Output the [X, Y] coordinate of the center of the cell containing the given text.  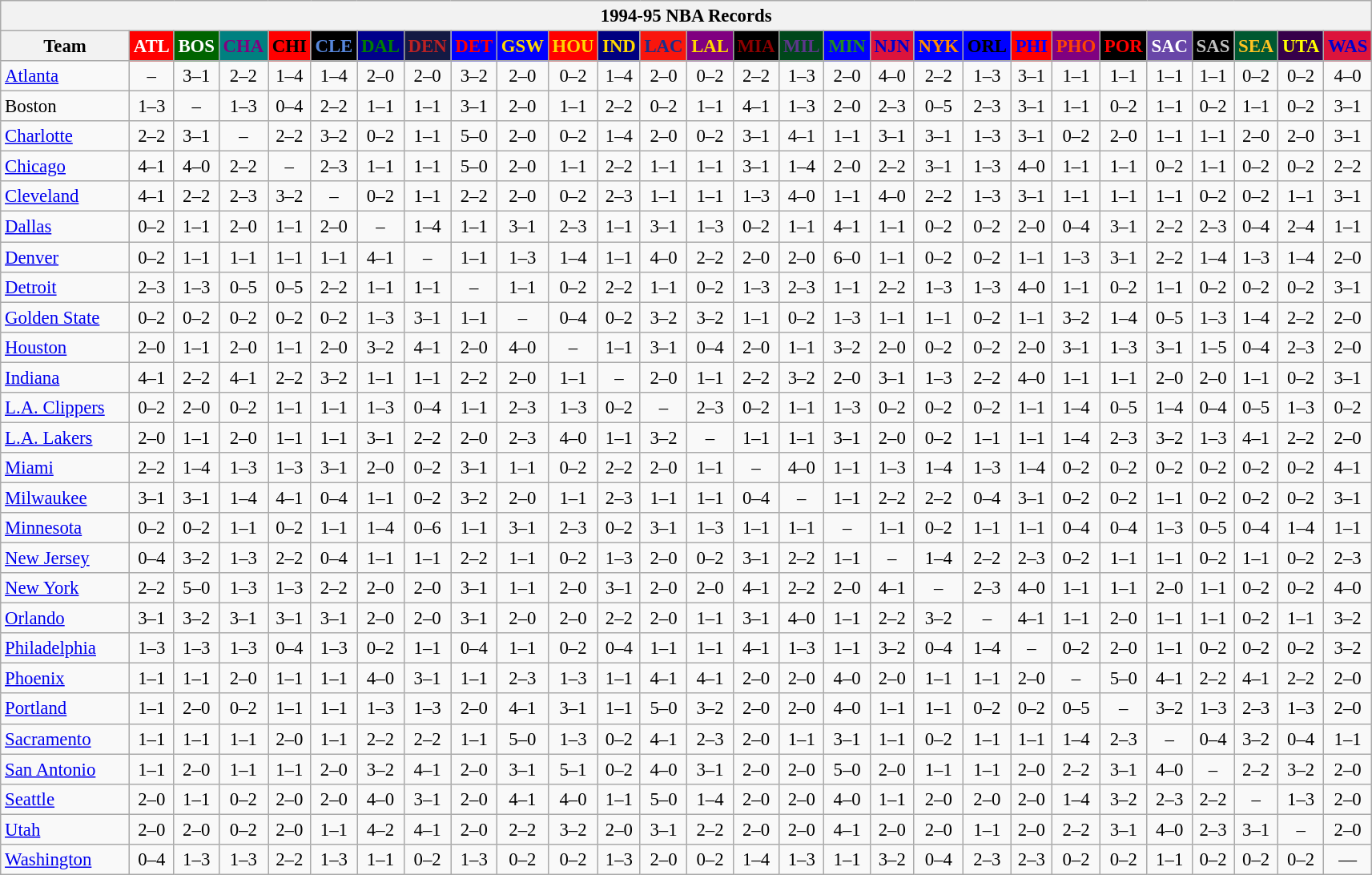
MIA [756, 46]
PHI [1032, 46]
L.A. Clippers [66, 408]
1–5 [1213, 347]
Washington [66, 860]
0–6 [428, 528]
New York [66, 588]
Houston [66, 347]
1994-95 NBA Records [686, 16]
Sacramento [66, 739]
Detroit [66, 287]
LAC [663, 46]
Milwaukee [66, 498]
Minnesota [66, 528]
Chicago [66, 167]
NYK [939, 46]
Miami [66, 468]
Golden State [66, 317]
Dallas [66, 227]
SEA [1256, 46]
PHO [1076, 46]
L.A. Lakers [66, 437]
DET [474, 46]
San Antonio [66, 769]
Seattle [66, 799]
SAS [1213, 46]
5–1 [573, 769]
Utah [66, 829]
LAL [710, 46]
Charlotte [66, 136]
2–4 [1301, 227]
Atlanta [66, 76]
4–2 [381, 829]
Denver [66, 257]
ATL [151, 46]
MIL [802, 46]
CLE [333, 46]
SAC [1169, 46]
POR [1123, 46]
NJN [892, 46]
Indiana [66, 377]
DAL [381, 46]
HOU [573, 46]
New Jersey [66, 558]
CHA [243, 46]
ORL [987, 46]
Orlando [66, 619]
BOS [196, 46]
Team [66, 46]
Phoenix [66, 679]
CHI [289, 46]
MIN [847, 46]
WAS [1348, 46]
Philadelphia [66, 648]
6–0 [847, 257]
Portland [66, 709]
GSW [522, 46]
IND [619, 46]
Cleveland [66, 196]
UTA [1301, 46]
— [1348, 860]
Boston [66, 107]
DEN [428, 46]
